Locate the cell with the specified text and output its [x, y] center coordinate. 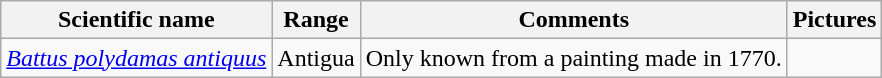
Scientific name [136, 20]
Only known from a painting made in 1770. [574, 58]
Battus polydamas antiquus [136, 58]
Range [316, 20]
Pictures [834, 20]
Antigua [316, 58]
Comments [574, 20]
